Pinpoint the cell where the given text exists, returning its (x, y) midpoint coordinate. 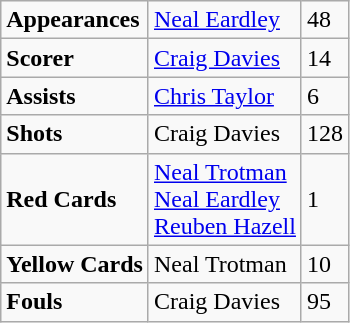
Neal Trotman (224, 264)
48 (324, 20)
1 (324, 199)
Yellow Cards (75, 264)
Fouls (75, 302)
Neal Eardley (224, 20)
128 (324, 134)
Chris Taylor (224, 96)
Assists (75, 96)
Neal TrotmanNeal EardleyReuben Hazell (224, 199)
10 (324, 264)
Scorer (75, 58)
14 (324, 58)
Shots (75, 134)
Red Cards (75, 199)
Appearances (75, 20)
6 (324, 96)
95 (324, 302)
